Return [x, y] of the center of cell containing provided text 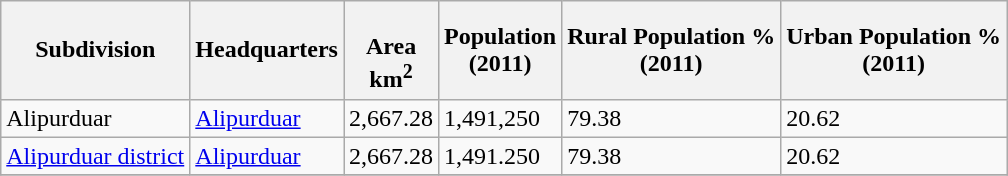
Areakm2 [392, 50]
Rural Population %(2011) [672, 50]
Urban Population % (2011) [894, 50]
1,491.250 [500, 156]
1,491,250 [500, 118]
Alipurduar district [96, 156]
Subdivision [96, 50]
Headquarters [267, 50]
Population(2011) [500, 50]
